Search for the cell housing the specified text and yield its [X, Y] center coordinate. 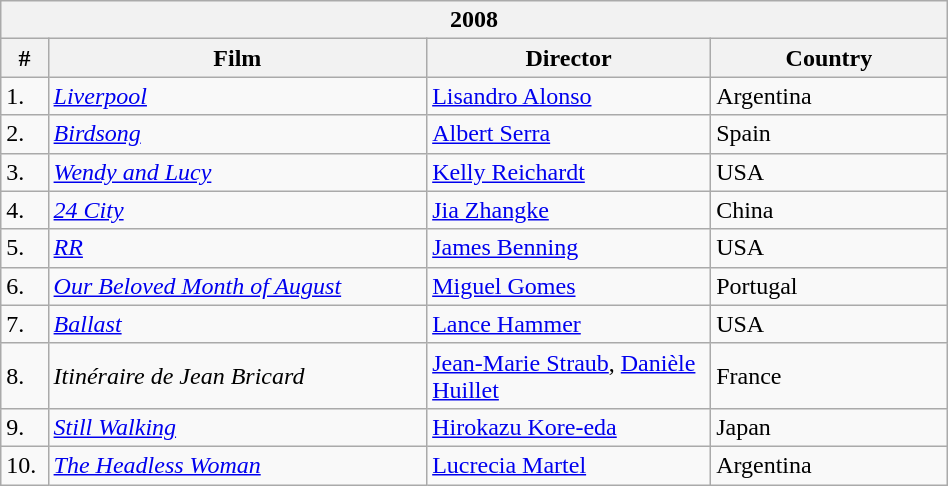
4. [24, 210]
24 City [238, 210]
10. [24, 465]
Jean-Marie Straub, Danièle Huillet [569, 376]
Wendy and Lucy [238, 172]
1. [24, 96]
Portugal [830, 286]
2. [24, 134]
Miguel Gomes [569, 286]
Our Beloved Month of August [238, 286]
Kelly Reichardt [569, 172]
# [24, 58]
3. [24, 172]
Japan [830, 427]
Spain [830, 134]
5. [24, 248]
Ballast [238, 324]
Still Walking [238, 427]
James Benning [569, 248]
2008 [474, 20]
Lisandro Alonso [569, 96]
RR [238, 248]
7. [24, 324]
Lucrecia Martel [569, 465]
6. [24, 286]
China [830, 210]
France [830, 376]
The Headless Woman [238, 465]
8. [24, 376]
Lance Hammer [569, 324]
Jia Zhangke [569, 210]
9. [24, 427]
Hirokazu Kore-eda [569, 427]
Director [569, 58]
Film [238, 58]
Itinéraire de Jean Bricard [238, 376]
Liverpool [238, 96]
Birdsong [238, 134]
Albert Serra [569, 134]
Country [830, 58]
